Identify which cell holds the provided text, then report its (X, Y) central coordinate. 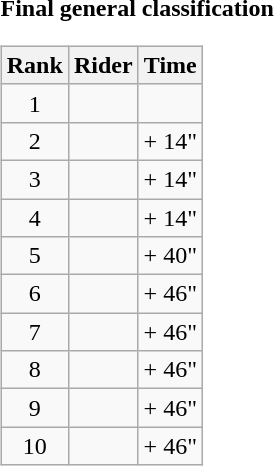
8 (34, 370)
2 (34, 141)
9 (34, 408)
Rank (34, 65)
7 (34, 332)
3 (34, 179)
Time (170, 65)
10 (34, 446)
1 (34, 103)
6 (34, 294)
+ 40" (170, 256)
Rider (103, 65)
4 (34, 217)
5 (34, 256)
